Detect which cell encompasses the target text, then output its [x, y] center coordinate. 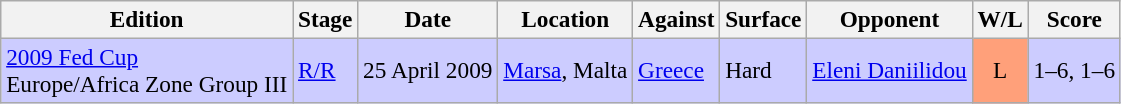
Stage [326, 19]
Location [566, 19]
Greece [676, 70]
Edition [147, 19]
2009 Fed Cup Europe/Africa Zone Group III [147, 70]
Opponent [890, 19]
Against [676, 19]
R/R [326, 70]
1–6, 1–6 [1074, 70]
Score [1074, 19]
W/L [1000, 19]
Eleni Daniilidou [890, 70]
25 April 2009 [428, 70]
Surface [764, 19]
Date [428, 19]
Marsa, Malta [566, 70]
L [1000, 70]
Hard [764, 70]
